Pinpoint the cell where the given text exists, returning its (x, y) midpoint coordinate. 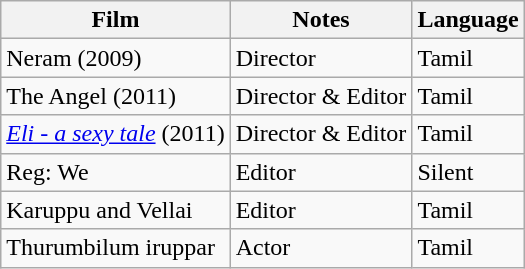
Silent (468, 172)
The Angel (2011) (116, 96)
Notes (321, 20)
Eli - a sexy tale (2011) (116, 134)
Language (468, 20)
Director (321, 58)
Reg: We (116, 172)
Actor (321, 248)
Karuppu and Vellai (116, 210)
Thurumbilum iruppar (116, 248)
Film (116, 20)
Neram (2009) (116, 58)
